Provide the [x, y] coordinate of the cell's center where the given text is located.  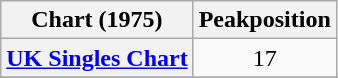
17 [264, 58]
Chart (1975) [97, 20]
UK Singles Chart [97, 58]
Peakposition [264, 20]
